Pinpoint the cell where the given text exists, returning its (x, y) midpoint coordinate. 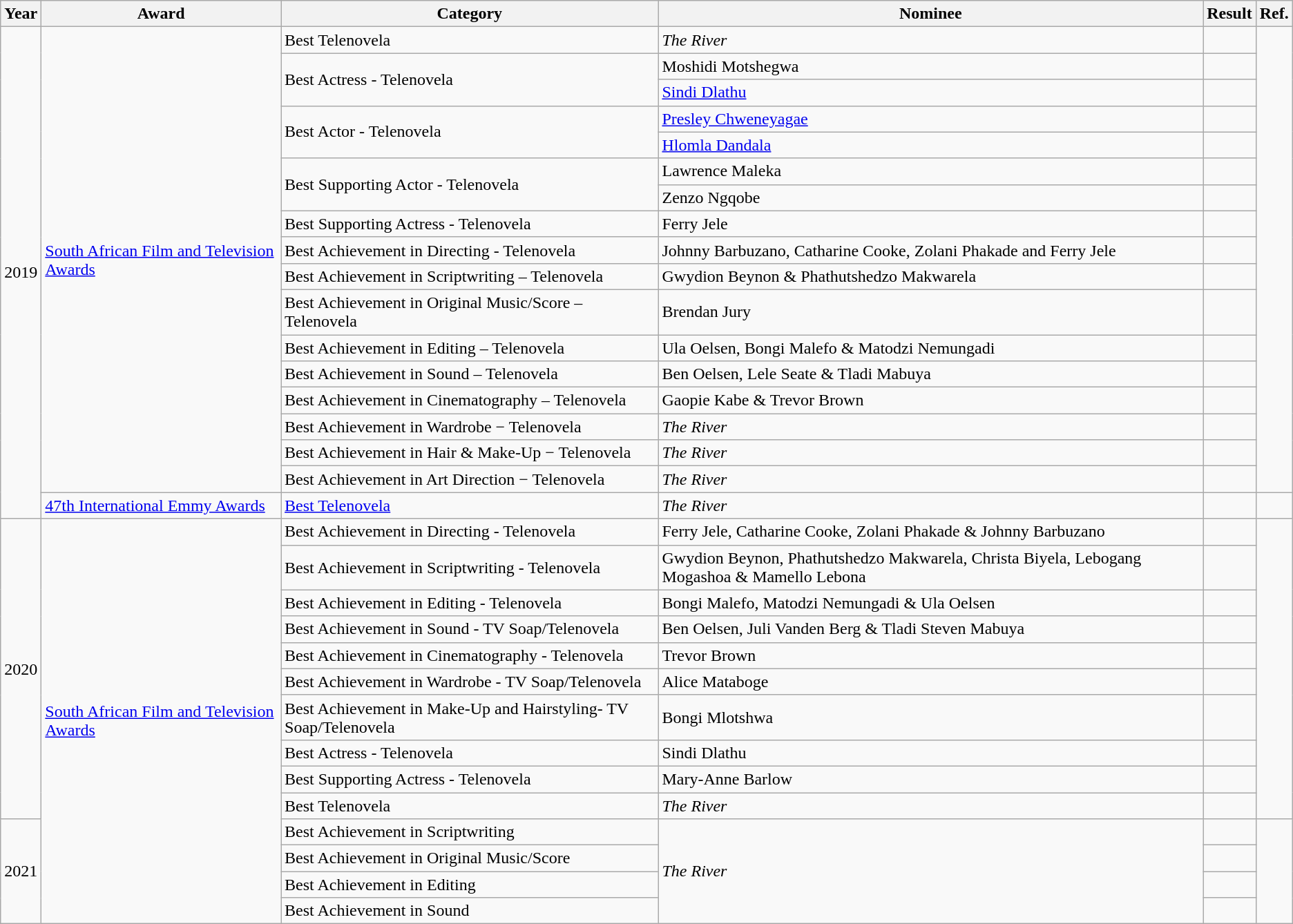
Best Achievement in Wardrobe - TV Soap/Telenovela (470, 682)
Alice Mataboge (931, 682)
Category (470, 14)
Nominee (931, 14)
Gwydion Beynon, Phathutshedzo Makwarela, Christa Biyela, Lebogang Mogashoa & Mamello Lebona (931, 568)
Award (162, 14)
Best Achievement in Wardrobe − Telenovela (470, 427)
Best Achievement in Art Direction − Telenovela (470, 479)
Best Achievement in Make-Up and Hairstyling- TV Soap/Telenovela (470, 717)
Zenzo Ngqobe (931, 198)
Presley Chweneyagae (931, 119)
Ref. (1274, 14)
Best Achievement in Original Music/Score (470, 858)
Brendan Jury (931, 312)
Hlomla Dandala (931, 145)
Best Achievement in Scriptwriting (470, 832)
Best Achievement in Sound (470, 911)
Gwydion Beynon & Phathutshedzo Makwarela (931, 276)
Johnny Barbuzano, Catharine Cooke, Zolani Phakade and Ferry Jele (931, 250)
Best Achievement in Scriptwriting - Telenovela (470, 568)
Ben Oelsen, Juli Vanden Berg & Tladi Steven Mabuya (931, 629)
Bongi Malefo, Matodzi Nemungadi & Ula Oelsen (931, 603)
Best Actor - Telenovela (470, 132)
Best Achievement in Scriptwriting – Telenovela (470, 276)
Trevor Brown (931, 655)
Result (1229, 14)
Gaopie Kabe & Trevor Brown (931, 401)
Ferry Jele (931, 224)
Mary-Anne Barlow (931, 779)
Best Achievement in Sound - TV Soap/Telenovela (470, 629)
Best Supporting Actor - Telenovela (470, 184)
Year (21, 14)
2020 (21, 668)
Lawrence Maleka (931, 171)
Best Achievement in Cinematography – Telenovela (470, 401)
Best Achievement in Original Music/Score – Telenovela (470, 312)
Best Achievement in Sound – Telenovela (470, 374)
Bongi Mlotshwa (931, 717)
Best Achievement in Hair & Make-Up − Telenovela (470, 453)
Best Achievement in Cinematography - Telenovela (470, 655)
Moshidi Motshegwa (931, 66)
Ula Oelsen, Bongi Malefo & Matodzi Nemungadi (931, 347)
47th International Emmy Awards (162, 506)
Ben Oelsen, Lele Seate & Tladi Mabuya (931, 374)
Ferry Jele, Catharine Cooke, Zolani Phakade & Johnny Barbuzano (931, 532)
2021 (21, 872)
2019 (21, 273)
Best Achievement in Editing – Telenovela (470, 347)
Best Achievement in Editing - Telenovela (470, 603)
Best Achievement in Editing (470, 885)
